From the cell containing the given text, extract its center point as (x, y) coordinate. 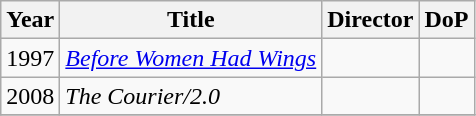
Year (30, 20)
Title (191, 20)
Director (370, 20)
Before Women Had Wings (191, 58)
DoP (446, 20)
2008 (30, 96)
1997 (30, 58)
The Courier/2.0 (191, 96)
